Detect which cell encompasses the target text, then output its [X, Y] center coordinate. 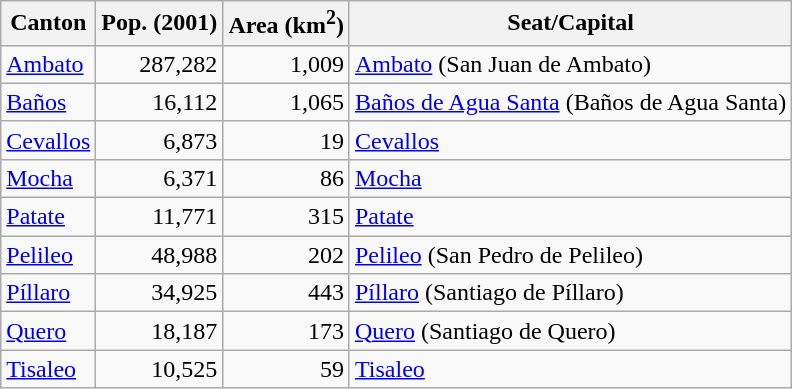
443 [286, 293]
86 [286, 178]
287,282 [160, 64]
1,065 [286, 102]
Pelileo (San Pedro de Pelileo) [570, 255]
1,009 [286, 64]
Baños [48, 102]
315 [286, 217]
Seat/Capital [570, 24]
48,988 [160, 255]
10,525 [160, 369]
Quero (Santiago de Quero) [570, 331]
Píllaro (Santiago de Píllaro) [570, 293]
34,925 [160, 293]
Canton [48, 24]
59 [286, 369]
Píllaro [48, 293]
Pelileo [48, 255]
Ambato [48, 64]
6,371 [160, 178]
Ambato (San Juan de Ambato) [570, 64]
202 [286, 255]
Baños de Agua Santa (Baños de Agua Santa) [570, 102]
19 [286, 140]
11,771 [160, 217]
18,187 [160, 331]
Quero [48, 331]
Area (km2) [286, 24]
Pop. (2001) [160, 24]
16,112 [160, 102]
6,873 [160, 140]
173 [286, 331]
